Detect which cell encompasses the target text, then output its (x, y) center coordinate. 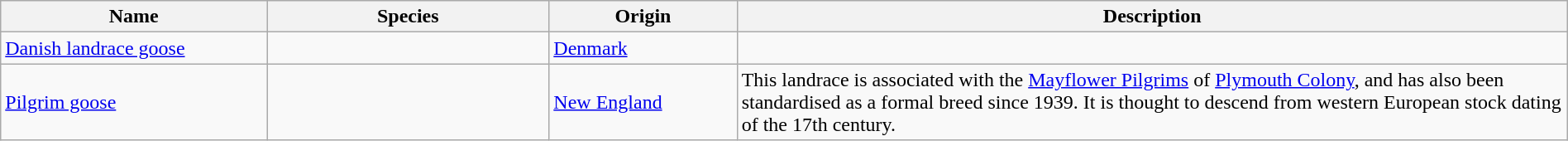
Pilgrim goose (134, 102)
Species (409, 17)
Danish landrace goose (134, 48)
Description (1152, 17)
Origin (643, 17)
Name (134, 17)
New England (643, 102)
Denmark (643, 48)
